Provide the (X, Y) coordinate of the cell's center where the given text is located.  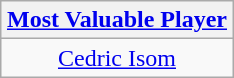
Most Valuable Player (116, 20)
Cedric Isom (116, 58)
